Scan for the cell matching the given text and deliver its [X, Y] coordinate at center. 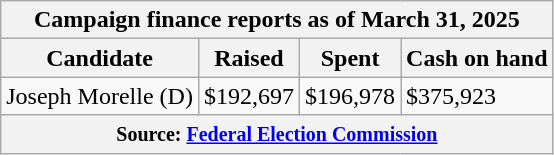
Source: Federal Election Commission [277, 134]
$375,923 [477, 96]
Raised [248, 58]
Candidate [100, 58]
Cash on hand [477, 58]
$192,697 [248, 96]
Spent [350, 58]
$196,978 [350, 96]
Joseph Morelle (D) [100, 96]
Campaign finance reports as of March 31, 2025 [277, 20]
